Locate the cell with the specified text and output its (X, Y) center coordinate. 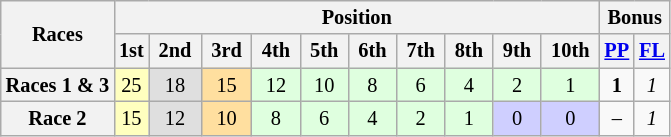
3rd (226, 51)
9th (517, 51)
Races 1 & 3 (58, 85)
7th (420, 51)
8th (469, 51)
25 (132, 85)
1st (132, 51)
– (618, 118)
4th (276, 51)
2nd (176, 51)
Race 2 (58, 118)
Races (58, 34)
6th (372, 51)
PP (618, 51)
10th (570, 51)
5th (324, 51)
Position (356, 17)
18 (176, 85)
FL (652, 51)
Bonus (635, 17)
